Detect which cell encompasses the target text, then output its (x, y) center coordinate. 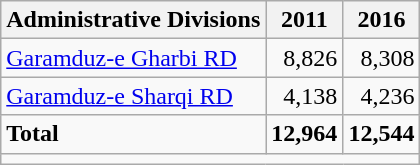
Garamduz-e Sharqi RD (134, 96)
4,236 (382, 96)
8,308 (382, 58)
12,964 (304, 134)
Garamduz-e Gharbi RD (134, 58)
Total (134, 134)
4,138 (304, 96)
2016 (382, 20)
8,826 (304, 58)
12,544 (382, 134)
Administrative Divisions (134, 20)
2011 (304, 20)
